Scan for the cell matching the given text and deliver its [X, Y] coordinate at center. 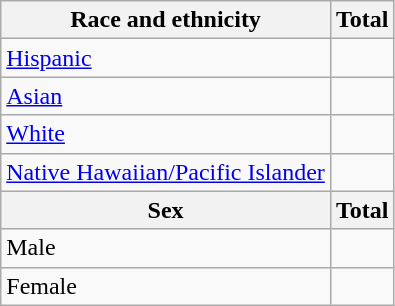
Hispanic [166, 58]
Female [166, 286]
Race and ethnicity [166, 20]
Native Hawaiian/Pacific Islander [166, 172]
Male [166, 248]
Sex [166, 210]
Asian [166, 96]
White [166, 134]
